Determine the (x, y) coordinate at the center of the cell enclosing the given text.  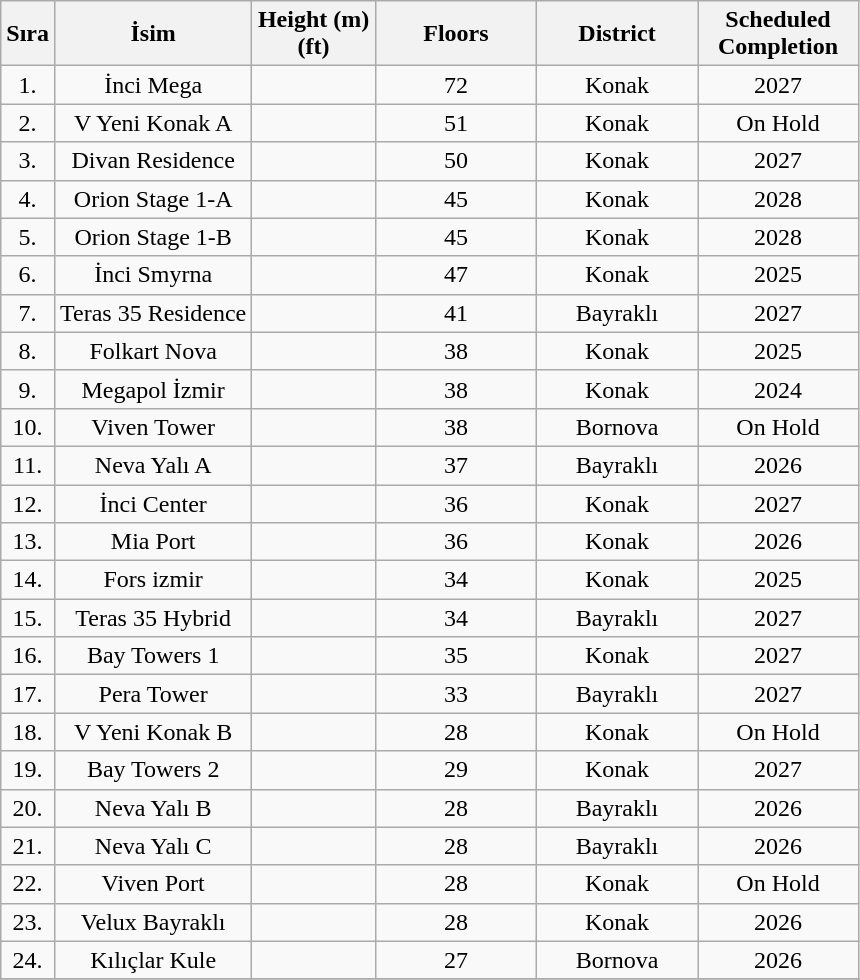
Mia Port (152, 542)
22. (28, 884)
Orion Stage 1-A (152, 199)
50 (456, 161)
Divan Residence (152, 161)
21. (28, 846)
15. (28, 618)
10. (28, 427)
Neva Yalı B (152, 808)
Orion Stage 1-B (152, 237)
14. (28, 580)
9. (28, 389)
İnci Center (152, 503)
13. (28, 542)
17. (28, 694)
V Yeni Konak B (152, 732)
Bay Towers 2 (152, 770)
Fors izmir (152, 580)
Neva Yalı C (152, 846)
Teras 35 Hybrid (152, 618)
İsim (152, 34)
Sıra (28, 34)
12. (28, 503)
51 (456, 123)
Floors (456, 34)
33 (456, 694)
7. (28, 313)
İnci Mega (152, 85)
20. (28, 808)
24. (28, 960)
Megapol İzmir (152, 389)
16. (28, 656)
2. (28, 123)
27 (456, 960)
11. (28, 465)
6. (28, 275)
Velux Bayraklı (152, 922)
72 (456, 85)
3. (28, 161)
Viven Port (152, 884)
Teras 35 Residence (152, 313)
İnci Smyrna (152, 275)
4. (28, 199)
19. (28, 770)
1. (28, 85)
Neva Yalı A (152, 465)
Pera Tower (152, 694)
Kılıçlar Kule (152, 960)
V Yeni Konak A (152, 123)
District (616, 34)
47 (456, 275)
18. (28, 732)
2024 (778, 389)
Scheduled Completion (778, 34)
8. (28, 351)
Height (m) (ft) (314, 34)
23. (28, 922)
41 (456, 313)
35 (456, 656)
29 (456, 770)
5. (28, 237)
Folkart Nova (152, 351)
Viven Tower (152, 427)
Bay Towers 1 (152, 656)
37 (456, 465)
